Scan for the cell matching the given text and deliver its [X, Y] coordinate at center. 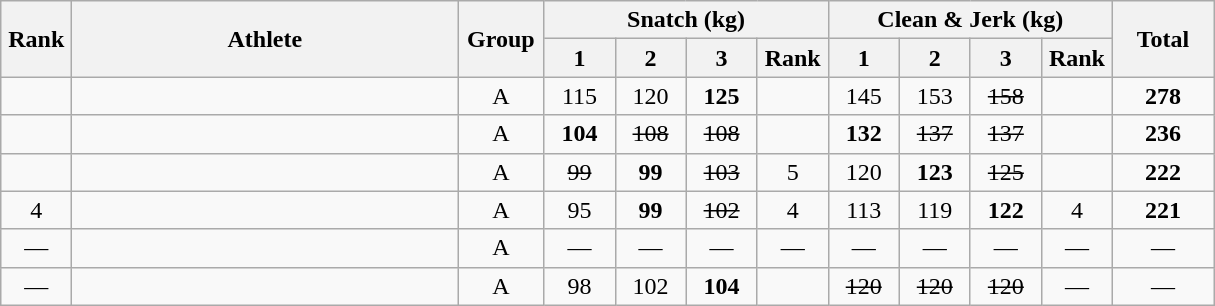
158 [1006, 96]
5 [792, 172]
122 [1006, 210]
Total [1162, 39]
115 [580, 96]
98 [580, 286]
153 [934, 96]
278 [1162, 96]
95 [580, 210]
132 [864, 134]
222 [1162, 172]
Athlete [265, 39]
Group [501, 39]
221 [1162, 210]
Clean & Jerk (kg) [970, 20]
Snatch (kg) [686, 20]
236 [1162, 134]
103 [722, 172]
119 [934, 210]
145 [864, 96]
123 [934, 172]
113 [864, 210]
